Locate the cell with the specified text and output its [x, y] center coordinate. 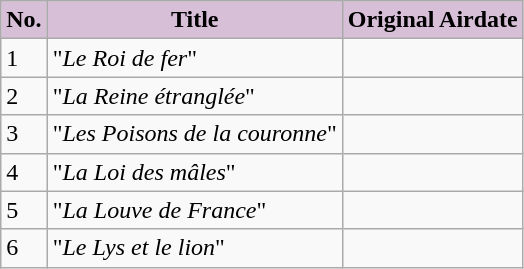
3 [24, 134]
"Le Roi de fer" [194, 58]
No. [24, 20]
5 [24, 210]
4 [24, 172]
"La Loi des mâles" [194, 172]
Original Airdate [432, 20]
"Les Poisons de la couronne" [194, 134]
1 [24, 58]
"Le Lys et le lion" [194, 248]
"La Reine étranglée" [194, 96]
"La Louve de France" [194, 210]
Title [194, 20]
2 [24, 96]
6 [24, 248]
